Locate the cell with the specified text and output its (X, Y) center coordinate. 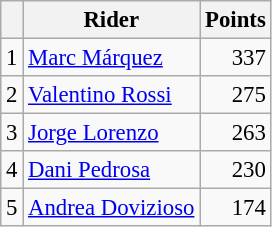
Rider (112, 20)
Marc Márquez (112, 58)
230 (236, 170)
Valentino Rossi (112, 95)
Points (236, 20)
263 (236, 133)
4 (12, 170)
174 (236, 208)
1 (12, 58)
337 (236, 58)
275 (236, 95)
Andrea Dovizioso (112, 208)
2 (12, 95)
3 (12, 133)
Dani Pedrosa (112, 170)
Jorge Lorenzo (112, 133)
5 (12, 208)
